Determine the (X, Y) coordinate at the center of the cell enclosing the given text.  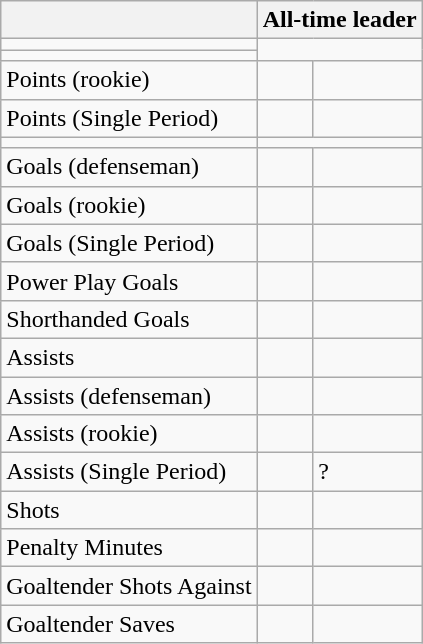
Goaltender Saves (129, 624)
Penalty Minutes (129, 548)
Assists (Single Period) (129, 472)
Goaltender Shots Against (129, 586)
Goals (rookie) (129, 205)
Goals (Single Period) (129, 243)
Assists (rookie) (129, 434)
Points (Single Period) (129, 118)
Power Play Goals (129, 281)
Assists (defenseman) (129, 395)
Shorthanded Goals (129, 319)
Points (rookie) (129, 80)
All-time leader (340, 20)
? (368, 472)
Shots (129, 510)
Assists (129, 357)
Goals (defenseman) (129, 167)
